From the cell containing the given text, extract its center point as [x, y] coordinate. 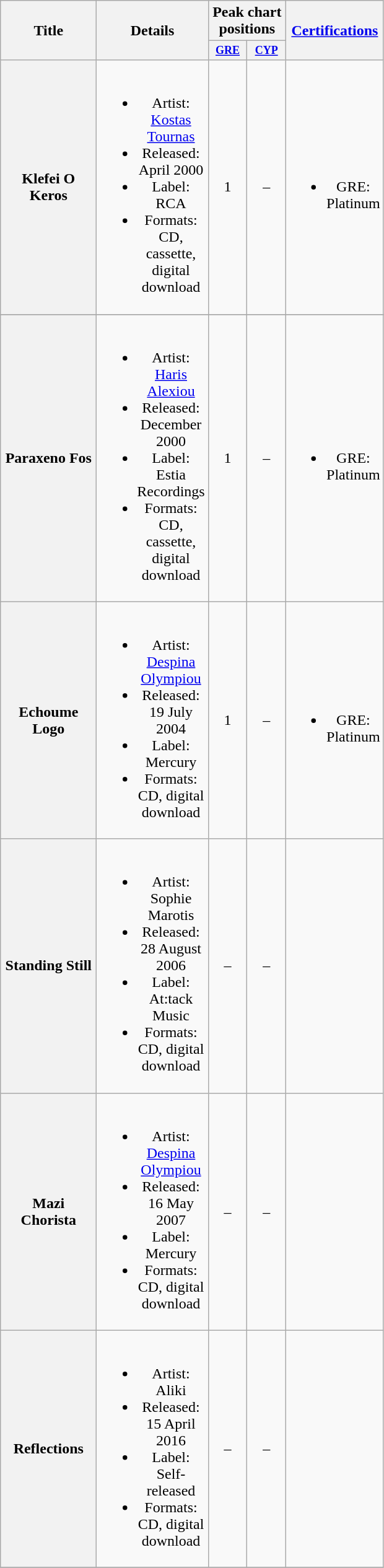
GRE [228, 51]
Artist: Sophie MarotisReleased: 28 August 2006Label: At:tack MusicFormats: CD, digital download [152, 966]
Artist: Despina OlympiouReleased: 16 May 2007Label: MercuryFormats: CD, digital download [152, 1212]
Artist: AlikiReleased: 15 April 2016Label: Self-releasedFormats: CD, digital download [152, 1448]
CYP [266, 51]
Echoume Logo [48, 720]
Certifications [335, 30]
Artist: Kostas TournasReleased: April 2000Label: RCAFormats: CD, cassette, digital download [152, 187]
Standing Still [48, 966]
Paraxeno Fos [48, 458]
Peak chart positions [247, 21]
Details [152, 30]
Mazi Chorista [48, 1212]
Title [48, 30]
Klefei O Keros [48, 187]
Artist: Despina OlympiouReleased: 19 July 2004Label: MercuryFormats: CD, digital download [152, 720]
Artist: Haris AlexiouReleased: December 2000Label: Estia RecordingsFormats: CD, cassette, digital download [152, 458]
Reflections [48, 1448]
